Detect which cell encompasses the target text, then output its [X, Y] center coordinate. 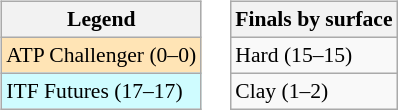
Clay (1–2) [314, 91]
Legend [101, 20]
Finals by surface [314, 20]
ITF Futures (17–17) [101, 91]
ATP Challenger (0–0) [101, 55]
Hard (15–15) [314, 55]
